From the cell containing the given text, extract its center point as (x, y) coordinate. 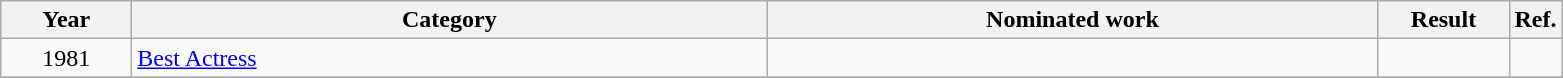
Result (1444, 20)
Ref. (1536, 20)
1981 (66, 58)
Best Actress (450, 58)
Year (66, 20)
Nominated work (1072, 20)
Category (450, 20)
